Capture the cell that displays the provided text and extract its [x, y] central coordinate. 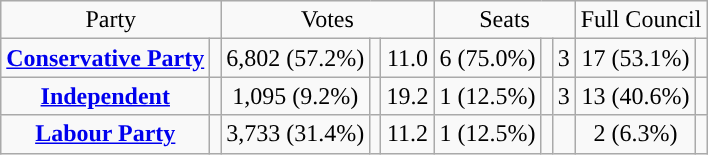
Independent [106, 96]
Conservative Party [106, 58]
Labour Party [106, 134]
Votes [328, 20]
Seats [504, 20]
Full Council [641, 20]
19.2 [408, 96]
13 (40.6%) [636, 96]
11.2 [408, 134]
6 (75.0%) [488, 58]
11.0 [408, 58]
6,802 (57.2%) [296, 58]
3,733 (31.4%) [296, 134]
17 (53.1%) [636, 58]
1,095 (9.2%) [296, 96]
2 (6.3%) [636, 134]
Party [111, 20]
